Search for the cell housing the specified text and yield its (x, y) center coordinate. 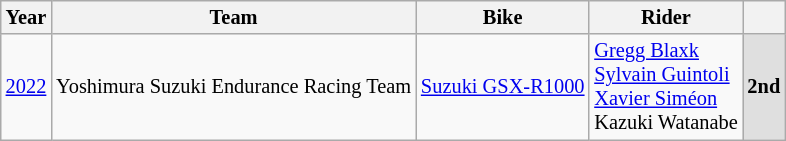
Gregg Blaxk Sylvain Guintoli Xavier Siméon Kazuki Watanabe (666, 87)
Bike (502, 17)
Year (26, 17)
Team (234, 17)
2022 (26, 87)
Rider (666, 17)
2nd (764, 87)
Yoshimura Suzuki Endurance Racing Team (234, 87)
Suzuki GSX-R1000 (502, 87)
